Find where the given text appears and provide that cell's center as (x, y) coordinate. 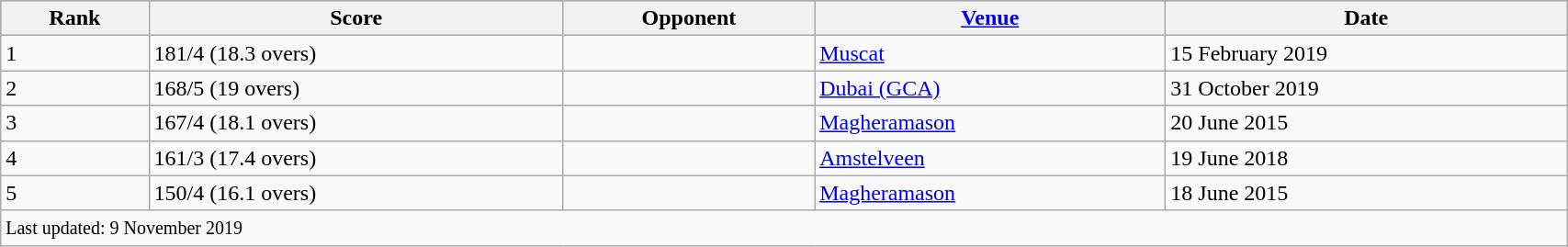
150/4 (16.1 overs) (356, 193)
3 (75, 123)
Rank (75, 18)
1 (75, 53)
Venue (990, 18)
Muscat (990, 53)
Score (356, 18)
161/3 (17.4 overs) (356, 158)
Opponent (689, 18)
31 October 2019 (1367, 88)
2 (75, 88)
Amstelveen (990, 158)
19 June 2018 (1367, 158)
4 (75, 158)
20 June 2015 (1367, 123)
181/4 (18.3 overs) (356, 53)
18 June 2015 (1367, 193)
Date (1367, 18)
15 February 2019 (1367, 53)
167/4 (18.1 overs) (356, 123)
168/5 (19 overs) (356, 88)
Dubai (GCA) (990, 88)
Last updated: 9 November 2019 (784, 228)
5 (75, 193)
